Pinpoint the cell where the given text exists, returning its [X, Y] midpoint coordinate. 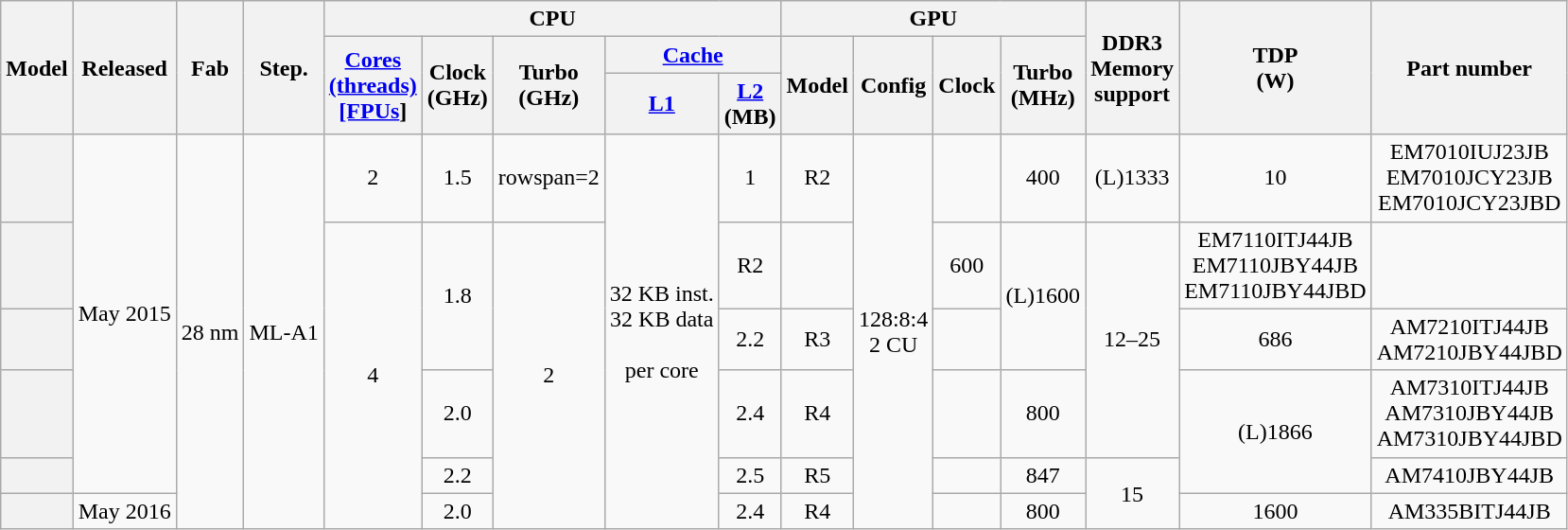
L2(MB) [750, 104]
CPU [552, 19]
Released [125, 68]
1 [750, 178]
10 [1276, 178]
Clock [967, 85]
128:8:42 CU [893, 331]
EM7110ITJ44JB EM7110JBY44JB EM7110JBY44JBD [1276, 265]
1.5 [458, 178]
Part number [1470, 68]
Fab [210, 68]
(L)1333 [1133, 178]
Config [893, 85]
Cache [692, 55]
32 KB inst.32 KB dataper core [662, 331]
12–25 [1133, 339]
(L)1866 [1276, 432]
ML-A1 [284, 331]
GPU [933, 19]
May 2016 [125, 511]
1.8 [458, 295]
AM7410JBY44JB [1470, 475]
R3 [817, 339]
Turbo(MHz) [1043, 85]
400 [1043, 178]
2.5 [750, 475]
rowspan=2 [549, 178]
686 [1276, 339]
Clock(GHz) [458, 85]
AM7310ITJ44JB AM7310JBY44JB AM7310JBY44JBD [1470, 414]
AM7210ITJ44JB AM7210JBY44JBD [1470, 339]
EM7010IUJ23JB EM7010JCY23JB EM7010JCY23JBD [1470, 178]
Turbo(GHz) [549, 85]
May 2015 [125, 314]
R5 [817, 475]
TDP(W) [1276, 68]
DDR3Memorysupport [1133, 68]
847 [1043, 475]
AM335BITJ44JB [1470, 511]
Step. [284, 68]
28 nm [210, 331]
Cores(threads)[FPUs] [373, 85]
L1 [662, 104]
(L)1600 [1043, 295]
1600 [1276, 511]
600 [967, 265]
4 [373, 375]
15 [1133, 493]
